From the cell containing the given text, extract its center point as (x, y) coordinate. 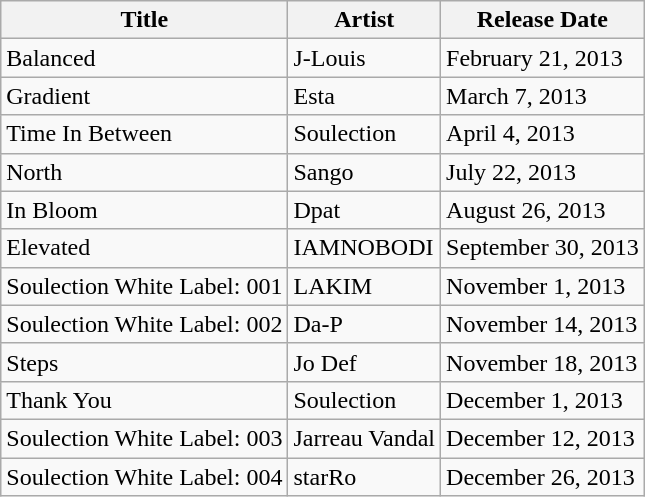
J-Louis (364, 58)
Sango (364, 172)
starRo (364, 477)
LAKIM (364, 286)
Balanced (144, 58)
IAMNOBODI (364, 248)
Soulection White Label: 004 (144, 477)
November 18, 2013 (543, 362)
November 14, 2013 (543, 324)
December 26, 2013 (543, 477)
April 4, 2013 (543, 134)
Elevated (144, 248)
February 21, 2013 (543, 58)
Artist (364, 20)
Da-P (364, 324)
Soulection White Label: 001 (144, 286)
Soulection White Label: 002 (144, 324)
In Bloom (144, 210)
Soulection White Label: 003 (144, 438)
September 30, 2013 (543, 248)
Steps (144, 362)
December 12, 2013 (543, 438)
North (144, 172)
July 22, 2013 (543, 172)
March 7, 2013 (543, 96)
December 1, 2013 (543, 400)
Esta (364, 96)
Dpat (364, 210)
Title (144, 20)
Time In Between (144, 134)
Jo Def (364, 362)
Release Date (543, 20)
Gradient (144, 96)
Jarreau Vandal (364, 438)
November 1, 2013 (543, 286)
August 26, 2013 (543, 210)
Thank You (144, 400)
